Return the (x, y) coordinate for the center point of the cell that contains the specified text.  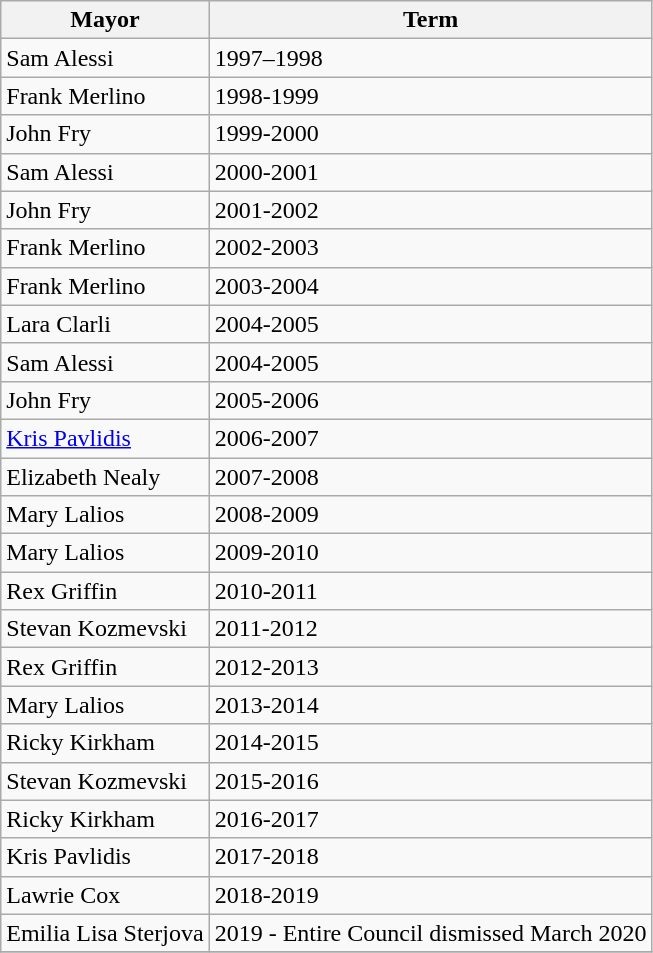
Term (430, 20)
1999-2000 (430, 134)
2018-2019 (430, 895)
2016-2017 (430, 819)
1998-1999 (430, 96)
Mayor (105, 20)
2006-2007 (430, 438)
2002-2003 (430, 248)
2013-2014 (430, 705)
2014-2015 (430, 743)
1997–1998 (430, 58)
2010-2011 (430, 591)
2009-2010 (430, 553)
2017-2018 (430, 857)
2003-2004 (430, 286)
Lawrie Cox (105, 895)
2015-2016 (430, 781)
2001-2002 (430, 210)
2008-2009 (430, 515)
2019 - Entire Council dismissed March 2020 (430, 933)
Lara Clarli (105, 324)
2011-2012 (430, 629)
Elizabeth Nealy (105, 477)
2005-2006 (430, 400)
2012-2013 (430, 667)
Emilia Lisa Sterjova (105, 933)
2007-2008 (430, 477)
2000-2001 (430, 172)
